Identify which cell holds the provided text, then report its (x, y) central coordinate. 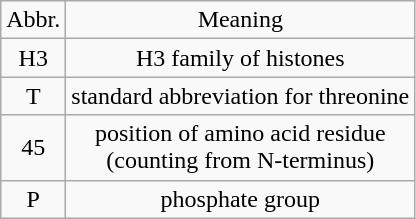
Abbr. (34, 20)
Meaning (240, 20)
P (34, 199)
T (34, 96)
45 (34, 148)
position of amino acid residue(counting from N-terminus) (240, 148)
standard abbreviation for threonine (240, 96)
H3 family of histones (240, 58)
phosphate group (240, 199)
H3 (34, 58)
